Scan for the cell matching the given text and deliver its (x, y) coordinate at center. 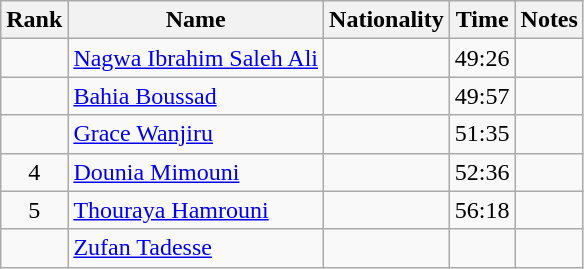
5 (34, 210)
56:18 (482, 210)
52:36 (482, 172)
Name (196, 20)
Zufan Tadesse (196, 248)
Nationality (387, 20)
Rank (34, 20)
Thouraya Hamrouni (196, 210)
49:57 (482, 96)
Dounia Mimouni (196, 172)
Time (482, 20)
Bahia Boussad (196, 96)
4 (34, 172)
Nagwa Ibrahim Saleh Ali (196, 58)
Notes (549, 20)
51:35 (482, 134)
49:26 (482, 58)
Grace Wanjiru (196, 134)
